Return [X, Y] of the center of cell containing provided text 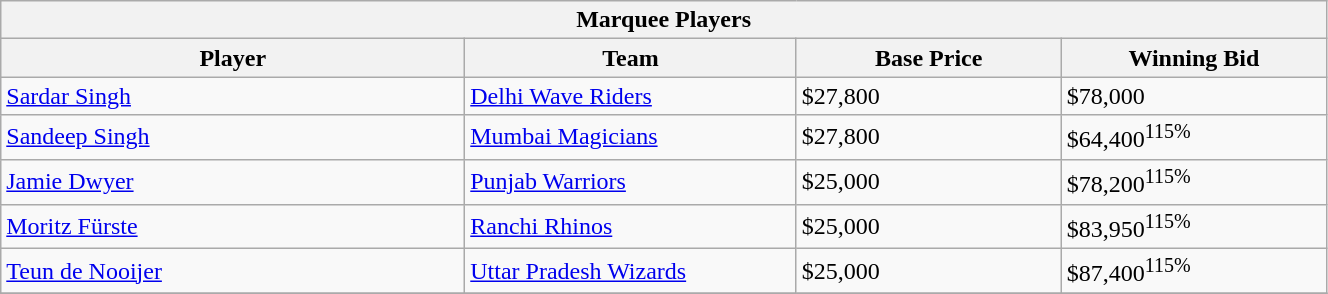
Uttar Pradesh Wizards [630, 272]
Teun de Nooijer [233, 272]
Base Price [928, 58]
Sardar Singh [233, 96]
Sandeep Singh [233, 138]
Delhi Wave Riders [630, 96]
$87,400115% [1194, 272]
Ranchi Rhinos [630, 226]
$78,000 [1194, 96]
$78,200115% [1194, 182]
Winning Bid [1194, 58]
$64,400115% [1194, 138]
Mumbai Magicians [630, 138]
Moritz Fürste [233, 226]
Team [630, 58]
$83,950115% [1194, 226]
Punjab Warriors [630, 182]
Marquee Players [664, 20]
Jamie Dwyer [233, 182]
Player [233, 58]
